Detect which cell encompasses the target text, then output its (X, Y) center coordinate. 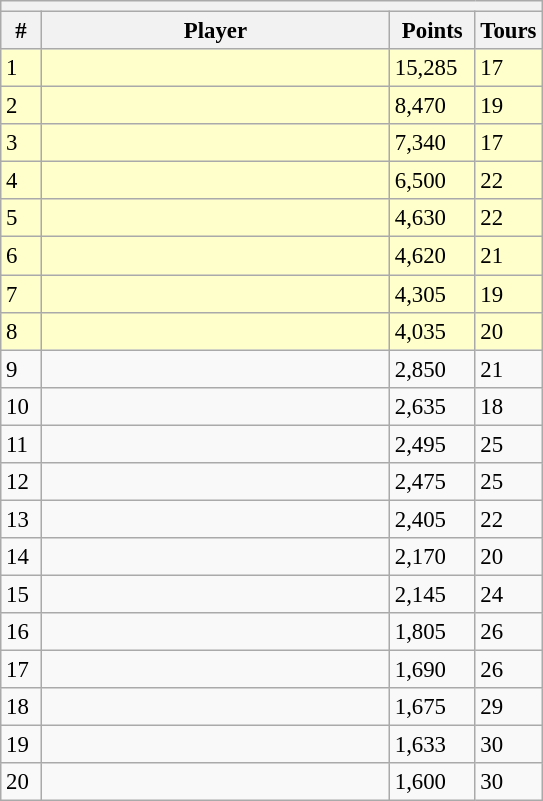
15,285 (432, 68)
7,340 (432, 143)
11 (22, 444)
4 (22, 181)
10 (22, 406)
12 (22, 482)
1,690 (432, 670)
6 (22, 256)
8 (22, 331)
Tours (508, 31)
2,495 (432, 444)
Player (215, 31)
13 (22, 519)
4,630 (432, 219)
14 (22, 557)
1,633 (432, 745)
5 (22, 219)
2,850 (432, 369)
2,145 (432, 594)
Points (432, 31)
2,475 (432, 482)
1 (22, 68)
# (22, 31)
29 (508, 707)
4,620 (432, 256)
15 (22, 594)
1,600 (432, 782)
2,170 (432, 557)
24 (508, 594)
2,635 (432, 406)
2,405 (432, 519)
8,470 (432, 106)
1,675 (432, 707)
16 (22, 632)
3 (22, 143)
2 (22, 106)
1,805 (432, 632)
4,305 (432, 294)
9 (22, 369)
4,035 (432, 331)
6,500 (432, 181)
7 (22, 294)
